Identify which cell holds the provided text, then report its (X, Y) central coordinate. 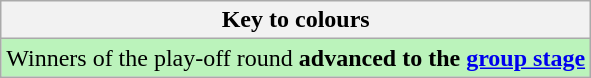
Key to colours (296, 20)
Winners of the play-off round advanced to the group stage (296, 58)
